Provide the (x, y) coordinate of the cell's center where the given text is located.  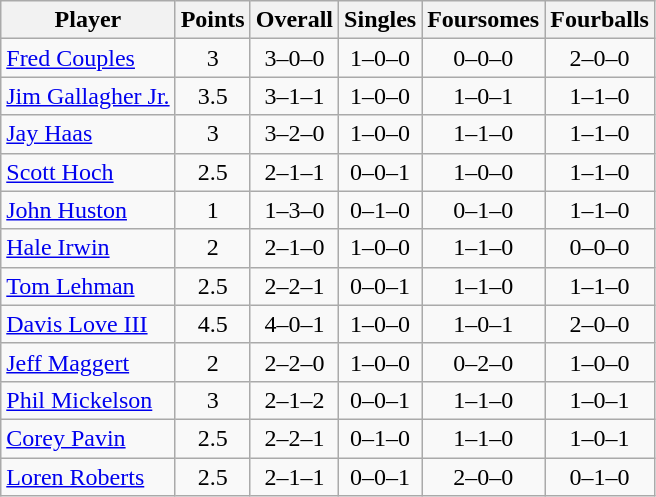
Points (212, 20)
John Huston (88, 210)
Fred Couples (88, 58)
Jay Haas (88, 134)
Singles (380, 20)
Corey Pavin (88, 438)
Davis Love III (88, 324)
3–1–1 (294, 96)
3–2–0 (294, 134)
2–1–0 (294, 248)
Jeff Maggert (88, 362)
Overall (294, 20)
2–1–2 (294, 400)
Scott Hoch (88, 172)
4–0–1 (294, 324)
Loren Roberts (88, 477)
2–2–0 (294, 362)
Jim Gallagher Jr. (88, 96)
Foursomes (484, 20)
Tom Lehman (88, 286)
Hale Irwin (88, 248)
3.5 (212, 96)
Fourballs (600, 20)
Phil Mickelson (88, 400)
4.5 (212, 324)
1 (212, 210)
3–0–0 (294, 58)
Player (88, 20)
1–3–0 (294, 210)
0–2–0 (484, 362)
